For the text-containing cell, return its midpoint in [x, y] coordinate format. 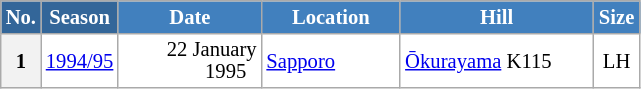
Sapporo [330, 60]
Season [80, 16]
1994/95 [80, 60]
1 [21, 60]
LH [616, 60]
No. [21, 16]
Ōkurayama K115 [496, 60]
Hill [496, 16]
Location [330, 16]
22 January 1995 [190, 60]
Size [616, 16]
Date [190, 16]
